From the cell containing the given text, extract its center point as (X, Y) coordinate. 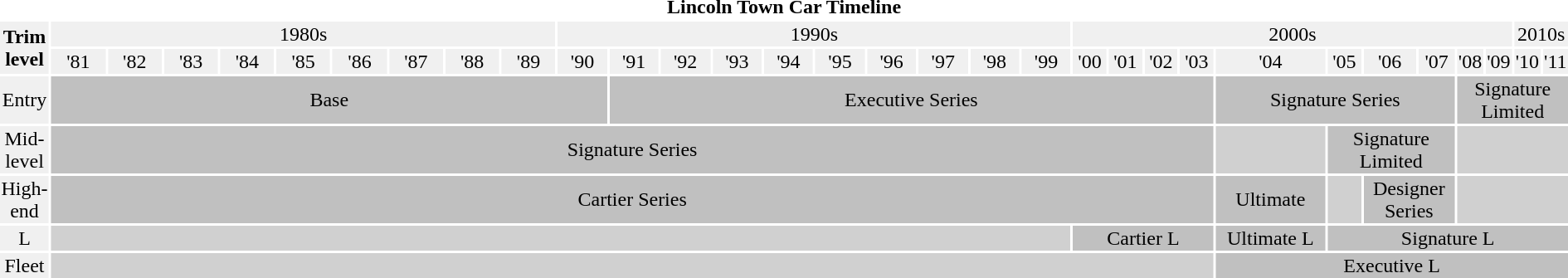
2000s (1293, 34)
Mid-level (25, 149)
L (25, 238)
'86 (360, 61)
'89 (529, 61)
Cartier Series (632, 199)
Entry (25, 100)
'04 (1270, 61)
'08 (1470, 61)
Ultimate (1270, 199)
Fleet (25, 266)
'82 (134, 61)
1990s (814, 34)
'90 (582, 61)
'05 (1344, 61)
'09 (1499, 61)
Base (329, 100)
'91 (634, 61)
'88 (473, 61)
2010s (1541, 34)
Ultimate L (1270, 238)
Executive L (1392, 266)
'95 (840, 61)
'01 (1125, 61)
'87 (416, 61)
'97 (942, 61)
'00 (1090, 61)
'85 (304, 61)
Signature L (1448, 238)
'94 (788, 61)
'06 (1390, 61)
'11 (1556, 61)
'99 (1045, 61)
Trim level (25, 48)
'96 (891, 61)
'84 (247, 61)
'93 (737, 61)
'81 (78, 61)
'98 (994, 61)
Executive Series (912, 100)
High-end (25, 199)
Cartier L (1143, 238)
'07 (1437, 61)
1980s (304, 34)
Designer Series (1409, 199)
'83 (191, 61)
'03 (1196, 61)
'10 (1527, 61)
'02 (1161, 61)
'92 (685, 61)
